Return the (x, y) coordinate for the center point of the cell that contains the specified text.  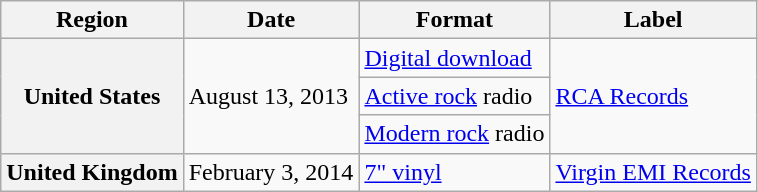
United States (92, 96)
Modern rock radio (454, 134)
August 13, 2013 (271, 96)
7" vinyl (454, 172)
RCA Records (653, 96)
February 3, 2014 (271, 172)
Region (92, 20)
Date (271, 20)
Label (653, 20)
Format (454, 20)
Virgin EMI Records (653, 172)
Digital download (454, 58)
United Kingdom (92, 172)
Active rock radio (454, 96)
